Scan for the cell matching the given text and deliver its (X, Y) coordinate at center. 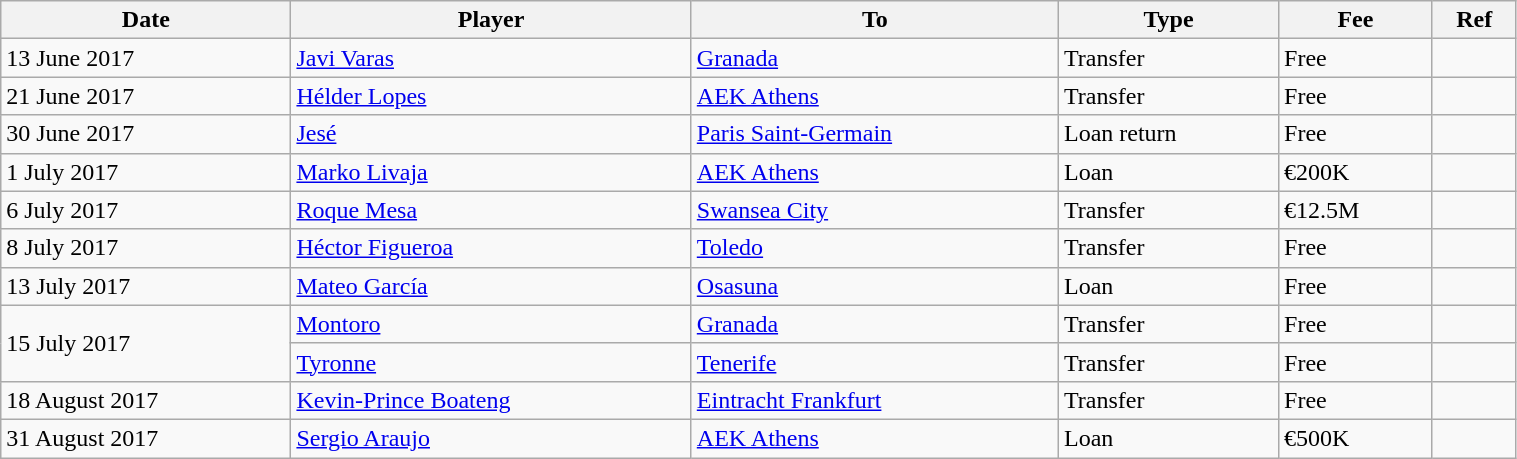
Sergio Araujo (491, 438)
Hélder Lopes (491, 96)
Tyronne (491, 362)
Kevin-Prince Boateng (491, 400)
Jesé (491, 134)
Type (1168, 20)
€500K (1356, 438)
Toledo (874, 248)
Date (146, 20)
6 July 2017 (146, 210)
18 August 2017 (146, 400)
To (874, 20)
13 June 2017 (146, 58)
Swansea City (874, 210)
€12.5M (1356, 210)
Fee (1356, 20)
15 July 2017 (146, 343)
21 June 2017 (146, 96)
Tenerife (874, 362)
Héctor Figueroa (491, 248)
Ref (1474, 20)
Osasuna (874, 286)
8 July 2017 (146, 248)
Javi Varas (491, 58)
Paris Saint-Germain (874, 134)
Roque Mesa (491, 210)
31 August 2017 (146, 438)
Player (491, 20)
Mateo García (491, 286)
Eintracht Frankfurt (874, 400)
Montoro (491, 324)
13 July 2017 (146, 286)
1 July 2017 (146, 172)
Loan return (1168, 134)
30 June 2017 (146, 134)
Marko Livaja (491, 172)
€200K (1356, 172)
